Output the [X, Y] coordinate of the center of the cell containing the given text.  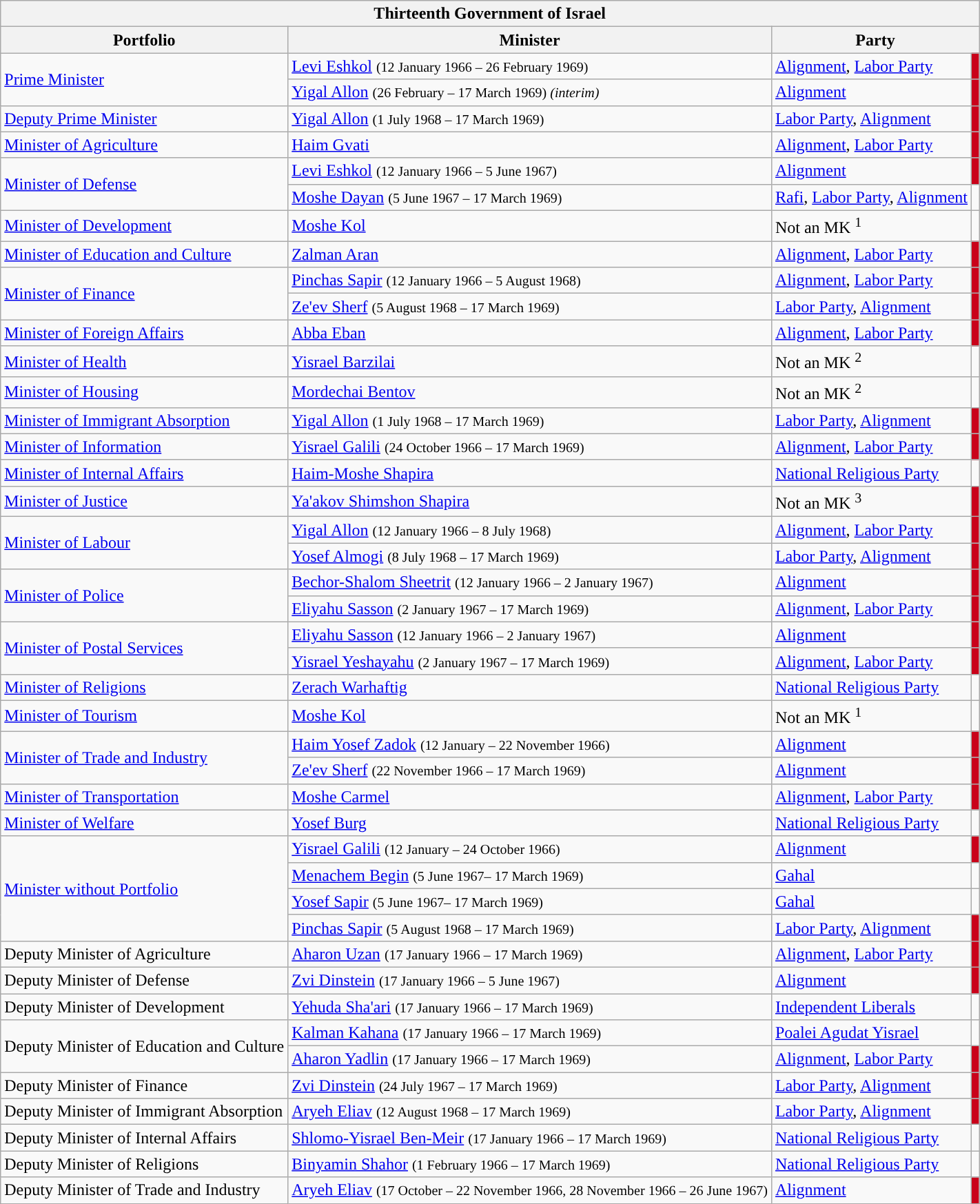
Yisrael Barzilai [530, 361]
Deputy Minister of Immigrant Absorption [145, 1112]
Minister of Postal Services [145, 648]
Deputy Minister of Finance [145, 1085]
Levi Eshkol (12 January 1966 – 26 February 1969) [530, 66]
Minister of Immigrant Absorption [145, 420]
Mordechai Bentov [530, 393]
Minister of Education and Culture [145, 254]
Minister of Housing [145, 393]
Deputy Minister of Education and Culture [145, 1046]
Kalman Kahana (17 January 1966 – 17 March 1969) [530, 1033]
Eliyahu Sasson (12 January 1966 – 2 January 1967) [530, 635]
Deputy Minister of Religions [145, 1164]
Shlomo-Yisrael Ben-Meir (17 January 1966 – 17 March 1969) [530, 1138]
Eliyahu Sasson (2 January 1967 – 17 March 1969) [530, 609]
Yigal Allon (12 January 1966 – 8 July 1968) [530, 530]
Zvi Dinstein (24 July 1967 – 17 March 1969) [530, 1085]
Deputy Minister of Internal Affairs [145, 1138]
Aharon Yadlin (17 January 1966 – 17 March 1969) [530, 1059]
Minister of Finance [145, 294]
Deputy Minister of Defense [145, 980]
Haim Gvati [530, 145]
Binyamin Shahor (1 February 1966 – 17 March 1969) [530, 1164]
Yosef Burg [530, 823]
Ya'akov Shimshon Shapira [530, 502]
Abba Eban [530, 333]
Minister of Tourism [145, 715]
Aharon Uzan (17 January 1966 – 17 March 1969) [530, 954]
Levi Eshkol (12 January 1966 – 5 June 1967) [530, 171]
Yosef Sapir (5 June 1967– 17 March 1969) [530, 901]
Minister of Agriculture [145, 145]
Minister of Development [145, 226]
Prime Minister [145, 79]
Portfolio [145, 40]
Bechor-Shalom Sheetrit (12 January 1966 – 2 January 1967) [530, 582]
Pinchas Sapir (12 January 1966 – 5 August 1968) [530, 280]
Deputy Prime Minister [145, 119]
Pinchas Sapir (5 August 1968 – 17 March 1969) [530, 928]
Yisrael Galili (24 October 1966 – 17 March 1969) [530, 447]
Minister of Information [145, 447]
Menachem Begin (5 June 1967– 17 March 1969) [530, 875]
Ze'ev Sherf (5 August 1968 – 17 March 1969) [530, 307]
Deputy Minister of Agriculture [145, 954]
Thirteenth Government of Israel [490, 14]
Minister without Portfolio [145, 888]
Independent Liberals [871, 1007]
Poalei Agudat Yisrael [871, 1033]
Yosef Almogi (8 July 1968 – 17 March 1969) [530, 556]
Haim-Moshe Shapira [530, 473]
Zvi Dinstein (17 January 1966 – 5 June 1967) [530, 980]
Moshe Dayan (5 June 1967 – 17 March 1969) [530, 197]
Minister of Health [145, 361]
Minister of Welfare [145, 823]
Yisrael Galili (12 January – 24 October 1966) [530, 849]
Minister of Internal Affairs [145, 473]
Minister of Trade and Industry [145, 757]
Minister of Police [145, 595]
Ze'ev Sherf (22 November 1966 – 17 March 1969) [530, 771]
Zerach Warhaftig [530, 687]
Minister of Transportation [145, 797]
Haim Yosef Zadok (12 January – 22 November 1966) [530, 744]
Yisrael Yeshayahu (2 January 1967 – 17 March 1969) [530, 661]
Minister of Defense [145, 184]
Aryeh Eliav (17 October – 22 November 1966, 28 November 1966 – 26 June 1967) [530, 1190]
Yehuda Sha'ari (17 January 1966 – 17 March 1969) [530, 1007]
Minister of Labour [145, 543]
Rafi, Labor Party, Alignment [871, 197]
Minister of Religions [145, 687]
Party [875, 40]
Minister [530, 40]
Deputy Minister of Trade and Industry [145, 1190]
Yigal Allon (26 February – 17 March 1969) (interim) [530, 92]
Deputy Minister of Development [145, 1007]
Moshe Carmel [530, 797]
Aryeh Eliav (12 August 1968 – 17 March 1969) [530, 1112]
Not an MK 3 [871, 502]
Zalman Aran [530, 254]
Minister of Justice [145, 502]
Minister of Foreign Affairs [145, 333]
